Locate the cell with the specified text and output its (x, y) center coordinate. 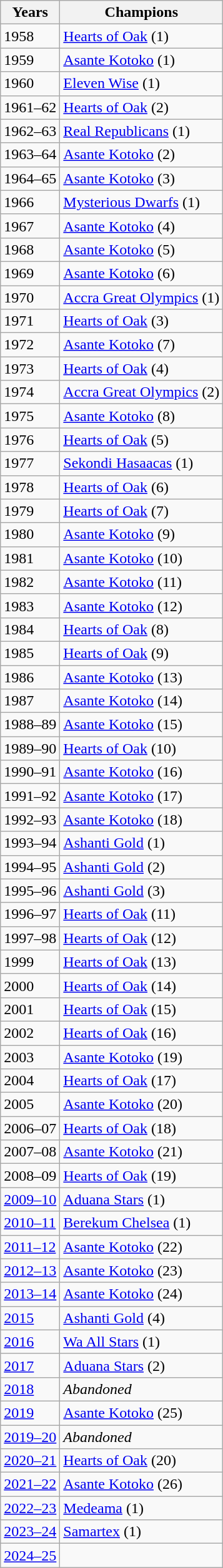
Asante Kotoko (9) (141, 535)
Hearts of Oak (6) (141, 487)
2000 (30, 985)
Asante Kotoko (22) (141, 1247)
Hearts of Oak (15) (141, 1009)
1996–97 (30, 914)
Asante Kotoko (24) (141, 1294)
Hearts of Oak (18) (141, 1128)
Accra Great Olympics (2) (141, 392)
1990–91 (30, 772)
Real Republicans (1) (141, 131)
2019–20 (30, 1436)
2002 (30, 1033)
Hearts of Oak (5) (141, 440)
Hearts of Oak (10) (141, 748)
Hearts of Oak (2) (141, 107)
Hearts of Oak (9) (141, 653)
2019 (30, 1413)
2015 (30, 1318)
2004 (30, 1081)
1971 (30, 321)
1987 (30, 701)
Asante Kotoko (12) (141, 606)
1973 (30, 369)
2011–12 (30, 1247)
Hearts of Oak (4) (141, 369)
1969 (30, 273)
Asante Kotoko (17) (141, 796)
Asante Kotoko (13) (141, 677)
Samartex (1) (141, 1532)
Asante Kotoko (11) (141, 582)
Mysterious Dwarfs (1) (141, 202)
2005 (30, 1105)
Hearts of Oak (14) (141, 985)
2021–22 (30, 1484)
2003 (30, 1057)
Asante Kotoko (5) (141, 249)
Asante Kotoko (7) (141, 345)
Ashanti Gold (4) (141, 1318)
1974 (30, 392)
2013–14 (30, 1294)
1963–64 (30, 155)
1985 (30, 653)
1968 (30, 249)
2018 (30, 1389)
1991–92 (30, 796)
Hearts of Oak (12) (141, 938)
2007–08 (30, 1152)
Champions (141, 12)
1986 (30, 677)
Asante Kotoko (16) (141, 772)
Ashanti Gold (3) (141, 891)
Ashanti Gold (1) (141, 843)
Hearts of Oak (7) (141, 511)
1981 (30, 558)
Asante Kotoko (19) (141, 1057)
2008–09 (30, 1176)
1992–93 (30, 820)
1970 (30, 298)
1997–98 (30, 938)
Asante Kotoko (3) (141, 178)
1960 (30, 84)
Hearts of Oak (20) (141, 1461)
Aduana Stars (1) (141, 1199)
1982 (30, 582)
Accra Great Olympics (1) (141, 298)
Asante Kotoko (14) (141, 701)
1993–94 (30, 843)
1977 (30, 463)
Berekum Chelsea (1) (141, 1223)
2016 (30, 1342)
2017 (30, 1365)
1966 (30, 202)
1980 (30, 535)
Years (30, 12)
2010–11 (30, 1223)
Asante Kotoko (20) (141, 1105)
Hearts of Oak (11) (141, 914)
1961–62 (30, 107)
Asante Kotoko (18) (141, 820)
1999 (30, 962)
2001 (30, 1009)
1959 (30, 60)
Asante Kotoko (1) (141, 60)
Asante Kotoko (2) (141, 155)
Hearts of Oak (16) (141, 1033)
Hearts of Oak (17) (141, 1081)
1978 (30, 487)
1979 (30, 511)
Hearts of Oak (19) (141, 1176)
1989–90 (30, 748)
1988–89 (30, 725)
2009–10 (30, 1199)
Aduana Stars (2) (141, 1365)
2006–07 (30, 1128)
Asante Kotoko (10) (141, 558)
2012–13 (30, 1270)
Medeama (1) (141, 1508)
1972 (30, 345)
2024–25 (30, 1556)
Wa All Stars (1) (141, 1342)
2022–23 (30, 1508)
1994–95 (30, 867)
Hearts of Oak (8) (141, 629)
Asante Kotoko (8) (141, 416)
2020–21 (30, 1461)
Hearts of Oak (1) (141, 36)
Asante Kotoko (21) (141, 1152)
1975 (30, 416)
Asante Kotoko (26) (141, 1484)
Hearts of Oak (3) (141, 321)
1967 (30, 226)
Asante Kotoko (25) (141, 1413)
Asante Kotoko (6) (141, 273)
Asante Kotoko (15) (141, 725)
Ashanti Gold (2) (141, 867)
1984 (30, 629)
1958 (30, 36)
1995–96 (30, 891)
Asante Kotoko (23) (141, 1270)
1983 (30, 606)
1962–63 (30, 131)
1976 (30, 440)
1964–65 (30, 178)
Eleven Wise (1) (141, 84)
Asante Kotoko (4) (141, 226)
Hearts of Oak (13) (141, 962)
2023–24 (30, 1532)
Sekondi Hasaacas (1) (141, 463)
